From the cell containing the given text, extract its center point as [x, y] coordinate. 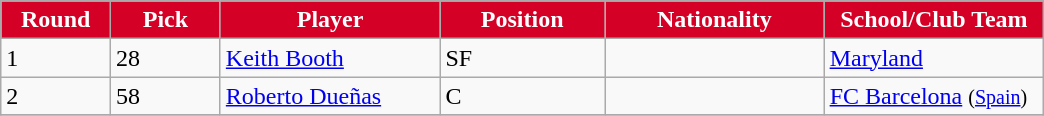
Maryland [934, 58]
School/Club Team [934, 20]
FC Barcelona (Spain) [934, 96]
C [522, 96]
Position [522, 20]
Round [56, 20]
Player [330, 20]
28 [166, 58]
Roberto Dueñas [330, 96]
58 [166, 96]
SF [522, 58]
Nationality [715, 20]
Pick [166, 20]
1 [56, 58]
2 [56, 96]
Keith Booth [330, 58]
